For the text-containing cell, return its midpoint in [X, Y] coordinate format. 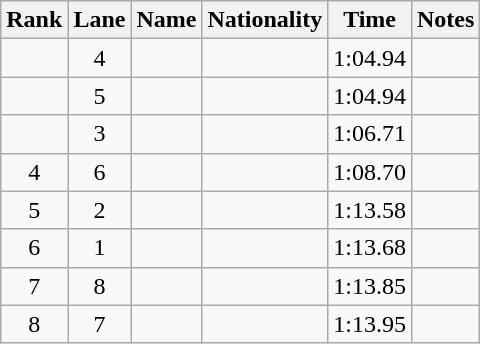
1:08.70 [370, 172]
Nationality [265, 20]
Name [166, 20]
1:13.85 [370, 286]
2 [100, 210]
Time [370, 20]
1 [100, 248]
Rank [34, 20]
Notes [445, 20]
1:13.95 [370, 324]
3 [100, 134]
1:13.68 [370, 248]
1:13.58 [370, 210]
Lane [100, 20]
1:06.71 [370, 134]
